Detect which cell encompasses the target text, then output its [X, Y] center coordinate. 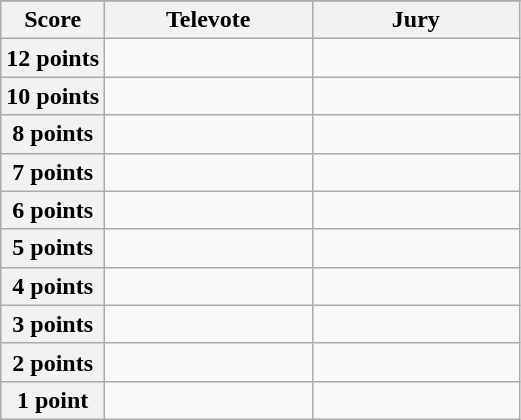
Televote [209, 20]
6 points [53, 210]
Jury [416, 20]
2 points [53, 362]
Score [53, 20]
1 point [53, 400]
7 points [53, 172]
4 points [53, 286]
12 points [53, 58]
3 points [53, 324]
5 points [53, 248]
10 points [53, 96]
8 points [53, 134]
